Return (X, Y) of the center of cell containing provided text 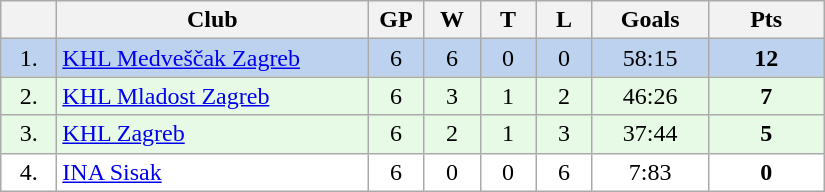
3. (29, 134)
4. (29, 172)
46:26 (650, 96)
KHL Mladost Zagreb (212, 96)
5 (766, 134)
1. (29, 58)
KHL Zagreb (212, 134)
Club (212, 20)
Pts (766, 20)
37:44 (650, 134)
W (452, 20)
58:15 (650, 58)
12 (766, 58)
L (564, 20)
INA Sisak (212, 172)
2. (29, 96)
KHL Medveščak Zagreb (212, 58)
7 (766, 96)
GP (396, 20)
T (508, 20)
7:83 (650, 172)
Goals (650, 20)
